Scan for the cell matching the given text and deliver its [X, Y] coordinate at center. 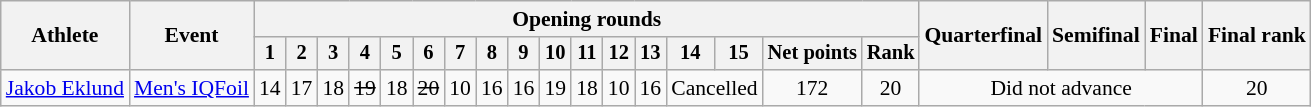
17 [302, 88]
5 [397, 54]
Rank [891, 54]
1 [270, 54]
3 [333, 54]
2 [302, 54]
13 [650, 54]
172 [812, 88]
7 [460, 54]
15 [738, 54]
Net points [812, 54]
8 [492, 54]
6 [429, 54]
Semifinal [1096, 36]
9 [524, 54]
Final rank [1257, 36]
11 [587, 54]
Event [192, 36]
Jakob Eklund [65, 88]
Cancelled [714, 88]
Quarterfinal [983, 36]
Men's IQFoil [192, 88]
Athlete [65, 36]
Did not advance [1060, 88]
4 [365, 54]
12 [619, 54]
Opening rounds [586, 19]
Final [1174, 36]
